Find where the given text appears and provide that cell's center as [X, Y] coordinate. 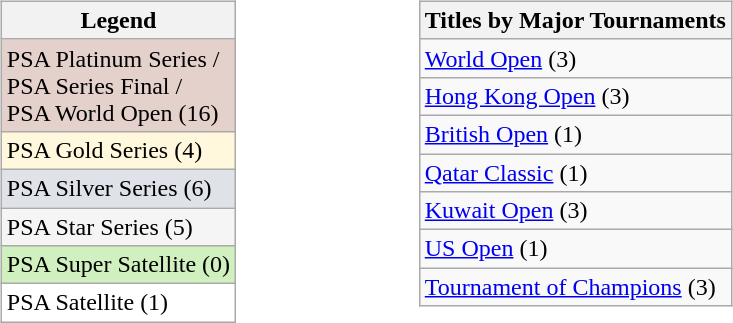
PSA Star Series (5) [118, 227]
PSA Super Satellite (0) [118, 265]
Tournament of Champions (3) [575, 287]
PSA Silver Series (6) [118, 188]
PSA Gold Series (4) [118, 150]
Hong Kong Open (3) [575, 96]
British Open (1) [575, 134]
PSA Platinum Series / PSA Series Final / PSA World Open (16) [118, 85]
PSA Satellite (1) [118, 303]
Legend [118, 20]
Qatar Classic (1) [575, 173]
World Open (3) [575, 58]
Kuwait Open (3) [575, 211]
Titles by Major Tournaments [575, 20]
US Open (1) [575, 249]
